Detect which cell encompasses the target text, then output its [x, y] center coordinate. 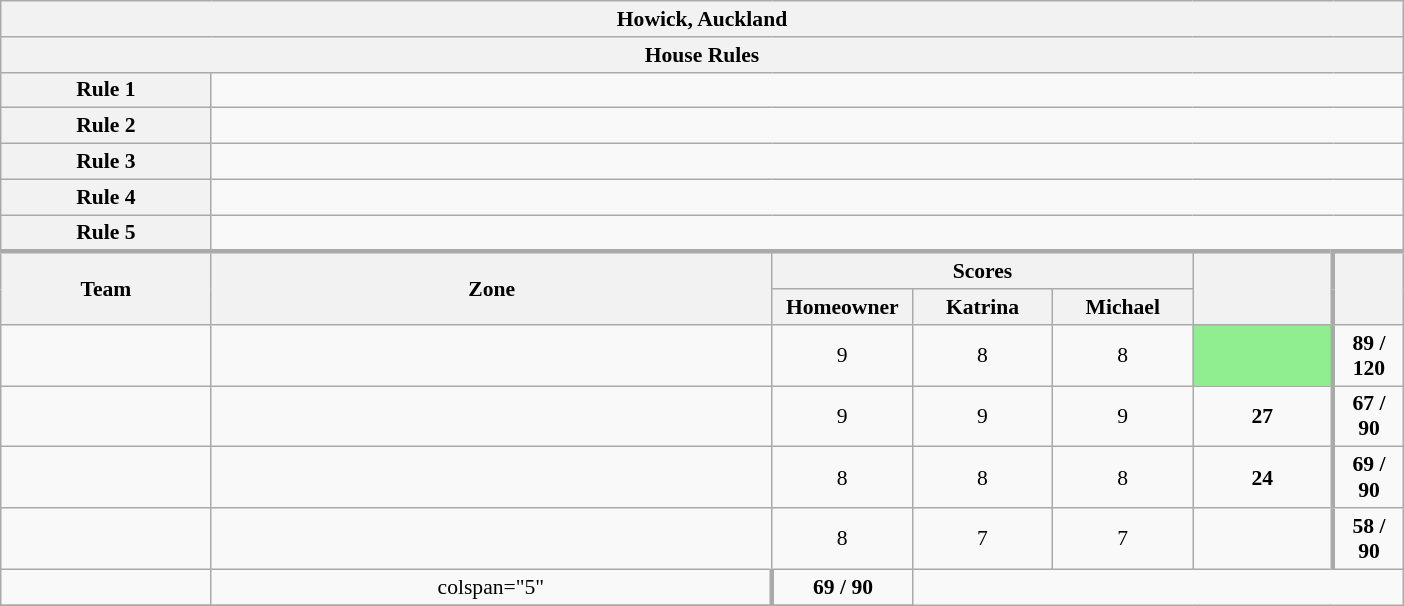
89 / 120 [1368, 356]
Scores [982, 270]
Michael [1123, 307]
Zone [492, 288]
67 / 90 [1368, 416]
Katrina [982, 307]
24 [1263, 478]
House Rules [702, 55]
Rule 3 [106, 162]
Rule 4 [106, 197]
Rule 5 [106, 234]
Howick, Auckland [702, 19]
58 / 90 [1368, 538]
Rule 2 [106, 126]
27 [1263, 416]
Team [106, 288]
Homeowner [842, 307]
Rule 1 [106, 90]
colspan="5" [492, 587]
